Locate the cell with the specified text and output its (x, y) center coordinate. 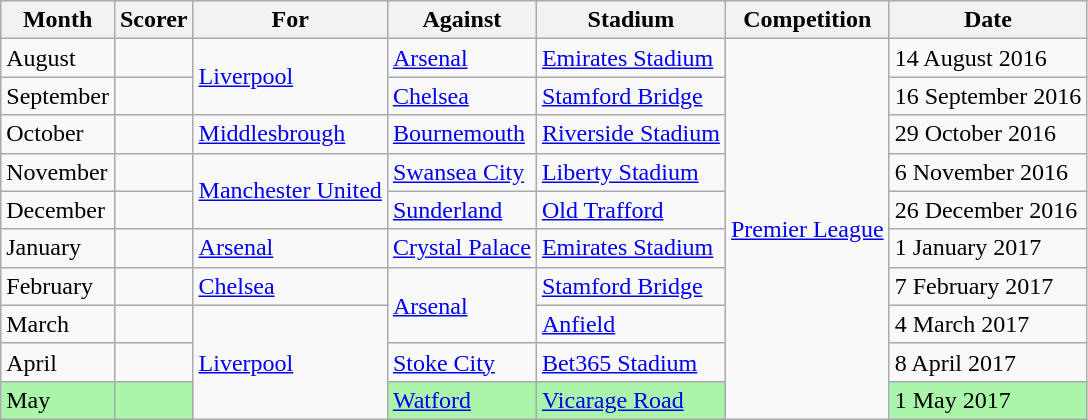
8 April 2017 (988, 362)
For (290, 20)
October (58, 134)
4 March 2017 (988, 324)
Premier League (807, 230)
Anfield (630, 324)
August (58, 58)
November (58, 172)
December (58, 210)
April (58, 362)
Manchester United (290, 191)
September (58, 96)
Stadium (630, 20)
Bournemouth (462, 134)
Stoke City (462, 362)
29 October 2016 (988, 134)
Riverside Stadium (630, 134)
Liberty Stadium (630, 172)
26 December 2016 (988, 210)
16 September 2016 (988, 96)
March (58, 324)
Scorer (154, 20)
1 May 2017 (988, 400)
January (58, 248)
6 November 2016 (988, 172)
Bet365 Stadium (630, 362)
Sunderland (462, 210)
Against (462, 20)
7 February 2017 (988, 286)
Competition (807, 20)
Date (988, 20)
May (58, 400)
Crystal Palace (462, 248)
Swansea City (462, 172)
Vicarage Road (630, 400)
14 August 2016 (988, 58)
February (58, 286)
Watford (462, 400)
Month (58, 20)
Middlesbrough (290, 134)
Old Trafford (630, 210)
1 January 2017 (988, 248)
